For the text-containing cell, return its midpoint in (X, Y) coordinate format. 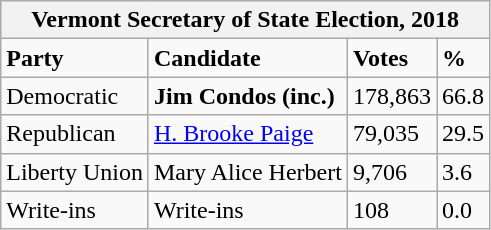
Republican (75, 134)
Democratic (75, 96)
178,863 (392, 96)
108 (392, 210)
Party (75, 58)
66.8 (462, 96)
Liberty Union (75, 172)
9,706 (392, 172)
Vermont Secretary of State Election, 2018 (246, 20)
Candidate (248, 58)
0.0 (462, 210)
Votes (392, 58)
79,035 (392, 134)
H. Brooke Paige (248, 134)
29.5 (462, 134)
Mary Alice Herbert (248, 172)
3.6 (462, 172)
Jim Condos (inc.) (248, 96)
% (462, 58)
